Output the (x, y) coordinate of the center of the cell containing the given text.  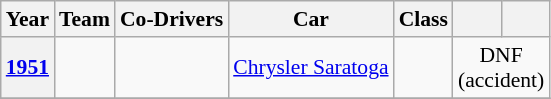
Class (424, 19)
DNF(accident) (501, 68)
Year (28, 19)
Co-Drivers (172, 19)
Team (84, 19)
Chrysler Saratoga (310, 68)
1951 (28, 68)
Car (310, 19)
